Pinpoint the cell where the given text exists, returning its (x, y) midpoint coordinate. 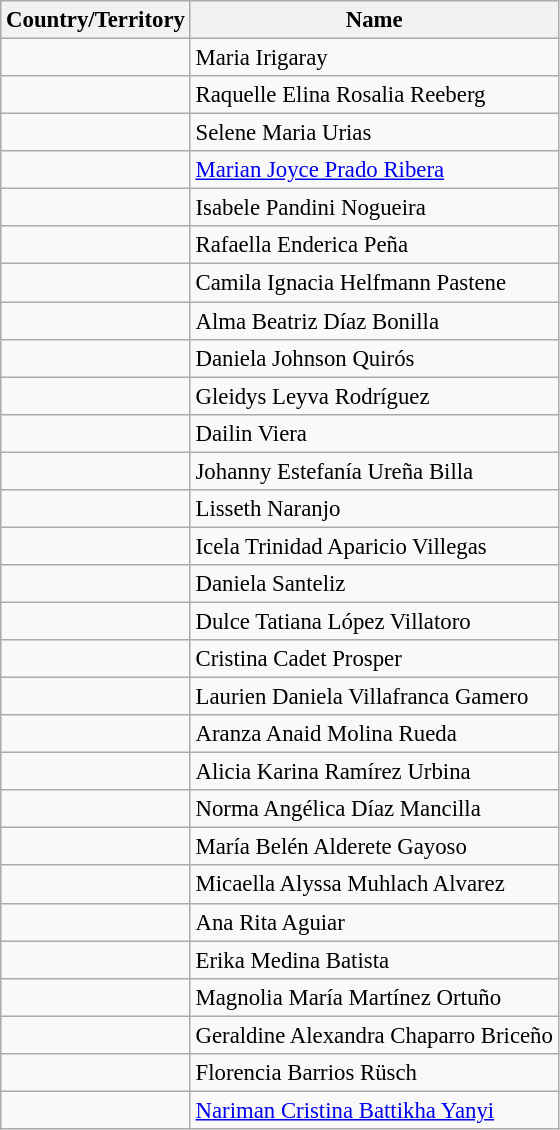
Micaella Alyssa Muhlach Alvarez (374, 885)
Raquelle Elina Rosalia Reeberg (374, 95)
Norma Angélica Díaz Mancilla (374, 809)
Isabele Pandini Nogueira (374, 208)
Daniela Santeliz (374, 584)
Daniela Johnson Quirós (374, 358)
Alma Beatriz Díaz Bonilla (374, 321)
María Belén Alderete Gayoso (374, 847)
Ana Rita Aguiar (374, 922)
Laurien Daniela Villafranca Gamero (374, 697)
Camila Ignacia Helfmann Pastene (374, 283)
Marian Joyce Prado Ribera (374, 170)
Dailin Viera (374, 433)
Dulce Tatiana López Villatoro (374, 621)
Alicia Karina Ramírez Urbina (374, 772)
Maria Irigaray (374, 58)
Lisseth Naranjo (374, 509)
Country/Territory (96, 20)
Name (374, 20)
Selene Maria Urias (374, 133)
Johanny Estefanía Ureña Billa (374, 471)
Icela Trinidad Aparicio Villegas (374, 546)
Geraldine Alexandra Chaparro Briceño (374, 1035)
Rafaella Enderica Peña (374, 245)
Aranza Anaid Molina Rueda (374, 734)
Gleidys Leyva Rodríguez (374, 396)
Florencia Barrios Rüsch (374, 1073)
Cristina Cadet Prosper (374, 659)
Nariman Cristina Battikha Yanyi (374, 1110)
Magnolia María Martínez Ortuño (374, 997)
Erika Medina Batista (374, 960)
